Scan for the cell matching the given text and deliver its [x, y] coordinate at center. 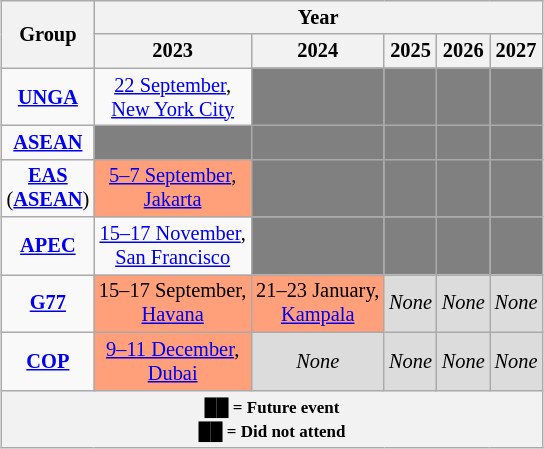
2023 [172, 51]
2025 [410, 51]
2024 [318, 51]
COP [48, 361]
██ = Future event ██ = Did not attend [272, 419]
G77 [48, 303]
UNGA [48, 97]
EAS (ASEAN) [48, 188]
21–23 January, Kampala [318, 303]
2027 [516, 51]
Year [318, 17]
2026 [464, 51]
Group [48, 34]
ASEAN [48, 142]
5–7 September, Jakarta [172, 188]
15–17 September, Havana [172, 303]
15–17 November, San Francisco [172, 246]
APEC [48, 246]
9–11 December, Dubai [172, 361]
22 September, New York City [172, 97]
